For the text-containing cell, return its midpoint in (x, y) coordinate format. 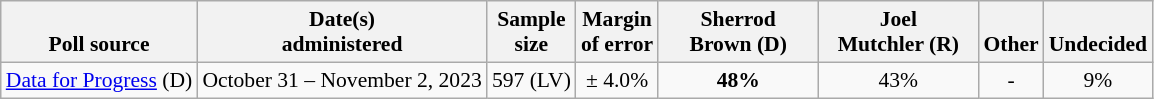
SherrodBrown (D) (738, 32)
JoelMutchler (R) (898, 32)
October 31 – November 2, 2023 (342, 80)
9% (1098, 80)
Marginof error (617, 32)
Date(s)administered (342, 32)
Poll source (100, 32)
Data for Progress (D) (100, 80)
597 (LV) (532, 80)
- (1010, 80)
Other (1010, 32)
± 4.0% (617, 80)
43% (898, 80)
Undecided (1098, 32)
Samplesize (532, 32)
48% (738, 80)
